Scan for the cell matching the given text and deliver its (x, y) coordinate at center. 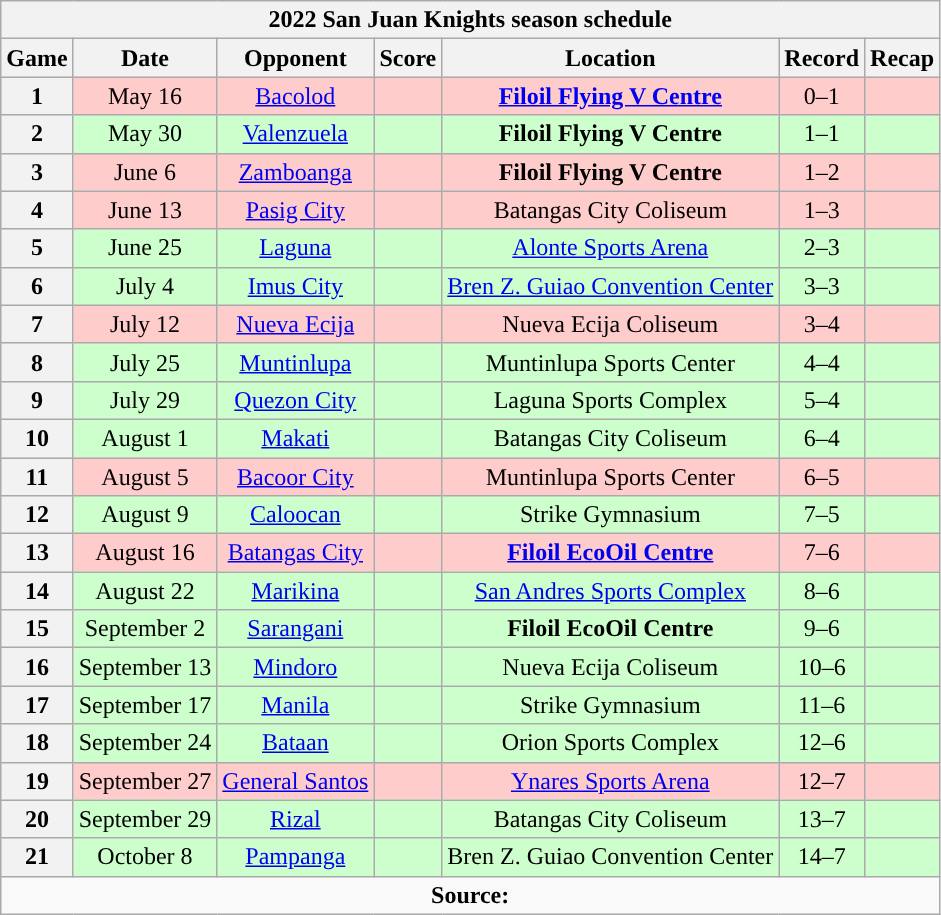
June 25 (145, 248)
12–6 (822, 743)
1–1 (822, 134)
August 5 (145, 477)
Valenzuela (296, 134)
September 2 (145, 629)
4 (37, 210)
Location (610, 58)
Ynares Sports Arena (610, 781)
12 (37, 515)
7–6 (822, 553)
August 1 (145, 438)
21 (37, 857)
July 29 (145, 400)
3–3 (822, 286)
Record (822, 58)
July 12 (145, 324)
July 25 (145, 362)
August 22 (145, 591)
Quezon City (296, 400)
August 16 (145, 553)
14–7 (822, 857)
General Santos (296, 781)
Batangas City (296, 553)
Laguna (296, 248)
San Andres Sports Complex (610, 591)
8 (37, 362)
Mindoro (296, 667)
Bacoor City (296, 477)
1 (37, 96)
11 (37, 477)
7 (37, 324)
Muntinlupa (296, 362)
Pampanga (296, 857)
October 8 (145, 857)
Makati (296, 438)
September 27 (145, 781)
Source: (470, 895)
Zamboanga (296, 172)
2–3 (822, 248)
1–2 (822, 172)
May 16 (145, 96)
3 (37, 172)
5 (37, 248)
5–4 (822, 400)
14 (37, 591)
Game (37, 58)
Orion Sports Complex (610, 743)
May 30 (145, 134)
Pasig City (296, 210)
17 (37, 705)
June 13 (145, 210)
9 (37, 400)
July 4 (145, 286)
Laguna Sports Complex (610, 400)
6–4 (822, 438)
9–6 (822, 629)
6 (37, 286)
Nueva Ecija (296, 324)
September 24 (145, 743)
Bataan (296, 743)
Alonte Sports Arena (610, 248)
Date (145, 58)
16 (37, 667)
Recap (902, 58)
11–6 (822, 705)
Manila (296, 705)
2 (37, 134)
Caloocan (296, 515)
Bacolod (296, 96)
4–4 (822, 362)
June 6 (145, 172)
August 9 (145, 515)
Opponent (296, 58)
10–6 (822, 667)
18 (37, 743)
Marikina (296, 591)
September 17 (145, 705)
1–3 (822, 210)
13 (37, 553)
Sarangani (296, 629)
7–5 (822, 515)
Imus City (296, 286)
10 (37, 438)
0–1 (822, 96)
8–6 (822, 591)
September 13 (145, 667)
12–7 (822, 781)
20 (37, 819)
13–7 (822, 819)
6–5 (822, 477)
Score (408, 58)
3–4 (822, 324)
2022 San Juan Knights season schedule (470, 20)
19 (37, 781)
September 29 (145, 819)
Rizal (296, 819)
15 (37, 629)
